Extract the [X, Y] coordinate from the center of the cell holding the provided text.  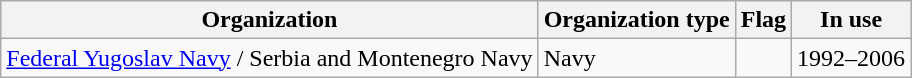
Organization type [636, 20]
Navy [636, 58]
In use [852, 20]
Federal Yugoslav Navy / Serbia and Montenegro Navy [270, 58]
Flag [763, 20]
Organization [270, 20]
1992–2006 [852, 58]
